For the text-containing cell, return its midpoint in (x, y) coordinate format. 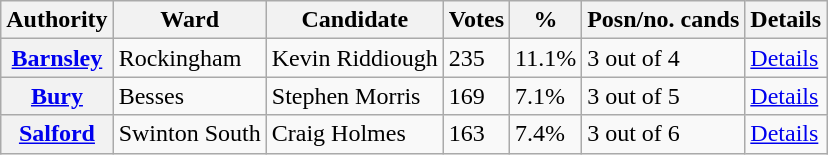
235 (476, 58)
Craig Holmes (354, 134)
Swinton South (190, 134)
7.1% (546, 96)
Authority (57, 20)
11.1% (546, 58)
169 (476, 96)
3 out of 4 (664, 58)
Kevin Riddiough (354, 58)
163 (476, 134)
Ward (190, 20)
Votes (476, 20)
Stephen Morris (354, 96)
Rockingham (190, 58)
Salford (57, 134)
3 out of 6 (664, 134)
Besses (190, 96)
Candidate (354, 20)
% (546, 20)
7.4% (546, 134)
3 out of 5 (664, 96)
Posn/no. cands (664, 20)
Barnsley (57, 58)
Bury (57, 96)
